Output the (X, Y) coordinate of the center of the cell containing the given text.  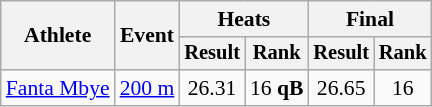
26.65 (341, 88)
200 m (148, 88)
Fanta Mbye (58, 88)
Final (370, 19)
16 (403, 88)
Heats (244, 19)
Event (148, 36)
16 qB (277, 88)
26.31 (212, 88)
Athlete (58, 36)
